Extract the [X, Y] coordinate from the center of the cell holding the provided text.  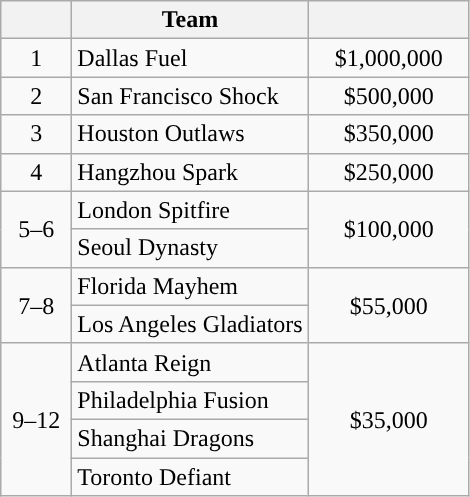
1 [36, 58]
$350,000 [388, 134]
London Spitfire [190, 210]
Los Angeles Gladiators [190, 324]
3 [36, 134]
Dallas Fuel [190, 58]
$250,000 [388, 172]
Philadelphia Fusion [190, 400]
$55,000 [388, 305]
5–6 [36, 229]
7–8 [36, 305]
9–12 [36, 419]
Hangzhou Spark [190, 172]
$100,000 [388, 229]
San Francisco Shock [190, 96]
Team [190, 20]
$1,000,000 [388, 58]
$35,000 [388, 419]
Florida Mayhem [190, 286]
4 [36, 172]
Shanghai Dragons [190, 438]
2 [36, 96]
Atlanta Reign [190, 362]
Toronto Defiant [190, 477]
$500,000 [388, 96]
Houston Outlaws [190, 134]
Seoul Dynasty [190, 248]
